Output the (X, Y) coordinate of the center of the cell containing the given text.  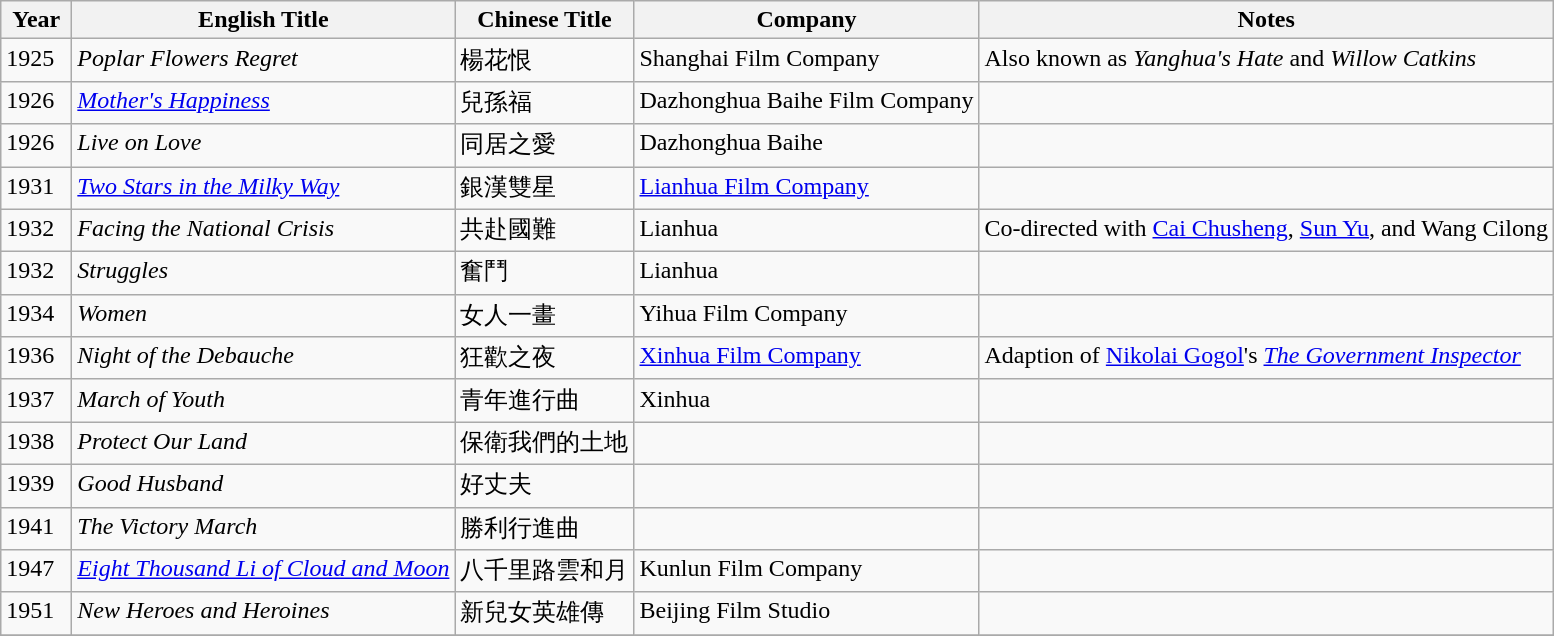
兒孫福 (544, 102)
Night of the Debauche (264, 358)
青年進行曲 (544, 400)
Beijing Film Studio (806, 614)
八千里路雲和月 (544, 572)
Chinese Title (544, 20)
保衛我們的土地 (544, 444)
Eight Thousand Li of Cloud and Moon (264, 572)
1941 (36, 528)
Yihua Film Company (806, 316)
Notes (1266, 20)
共赴國難 (544, 230)
1936 (36, 358)
勝利行進曲 (544, 528)
English Title (264, 20)
同居之愛 (544, 146)
Mother's Happiness (264, 102)
1938 (36, 444)
Year (36, 20)
銀漢雙星 (544, 188)
1925 (36, 60)
楊花恨 (544, 60)
Adaption of Nikolai Gogol's The Government Inspector (1266, 358)
Dazhonghua Baihe Film Company (806, 102)
1934 (36, 316)
奮鬥 (544, 274)
女人一畫 (544, 316)
狂歡之夜 (544, 358)
1939 (36, 486)
新兒女英雄傳 (544, 614)
Co-directed with Cai Chusheng, Sun Yu, and Wang Cilong (1266, 230)
Women (264, 316)
Protect Our Land (264, 444)
Struggles (264, 274)
Also known as Yanghua's Hate and Willow Catkins (1266, 60)
Live on Love (264, 146)
Poplar Flowers Regret (264, 60)
1951 (36, 614)
Kunlun Film Company (806, 572)
1947 (36, 572)
好丈夫 (544, 486)
Two Stars in the Milky Way (264, 188)
March of Youth (264, 400)
1931 (36, 188)
1937 (36, 400)
The Victory March (264, 528)
Good Husband (264, 486)
Xinhua Film Company (806, 358)
Dazhonghua Baihe (806, 146)
Xinhua (806, 400)
Shanghai Film Company (806, 60)
New Heroes and Heroines (264, 614)
Facing the National Crisis (264, 230)
Company (806, 20)
Lianhua Film Company (806, 188)
